Detect which cell encompasses the target text, then output its (x, y) center coordinate. 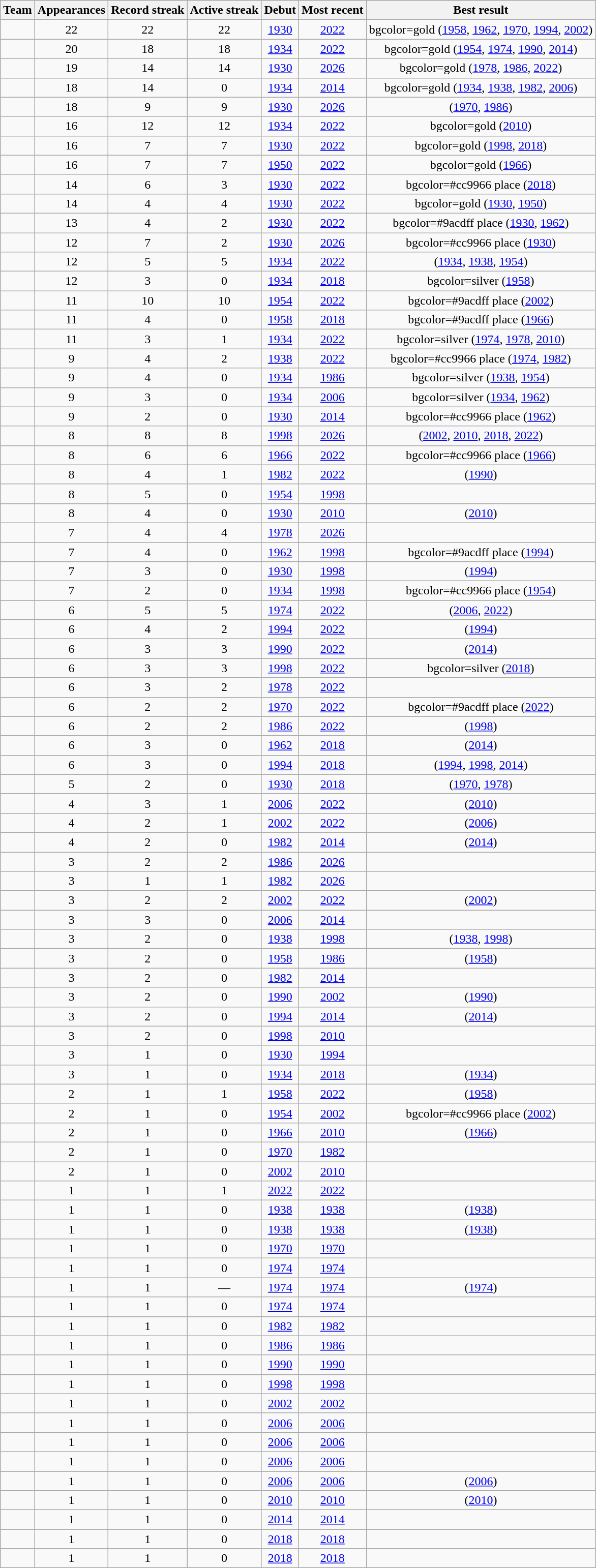
20 (71, 49)
(1934, 1938, 1954) (481, 262)
bgcolor=gold (1954, 1974, 1990, 2014) (481, 49)
bgcolor=gold (1998, 2018) (481, 145)
Record streak (147, 10)
— (224, 1287)
Most recent (333, 10)
bgcolor=#cc9966 place (1954) (481, 591)
Team (18, 10)
(1966) (481, 1132)
bgcolor=silver (1934, 1962) (481, 397)
bgcolor=gold (2010) (481, 126)
Active streak (224, 10)
bgcolor=#cc9966 place (1962) (481, 416)
bgcolor=gold (1934, 1938, 1982, 2006) (481, 87)
bgcolor=#9acdff place (1966) (481, 320)
bgcolor=#9acdff place (2022) (481, 707)
bgcolor=silver (1974, 1978, 2010) (481, 339)
bgcolor=gold (1978, 1986, 2022) (481, 68)
1950 (280, 165)
bgcolor=#9acdff place (1994) (481, 552)
bgcolor=silver (1958) (481, 281)
(2006, 2022) (481, 610)
bgcolor=gold (1930, 1950) (481, 203)
Best result (481, 10)
bgcolor=#cc9966 place (1974, 1982) (481, 358)
(1994, 1998, 2014) (481, 765)
(1998) (481, 726)
bgcolor=#cc9966 place (1966) (481, 455)
bgcolor=gold (1958, 1962, 1970, 1994, 2002) (481, 29)
bgcolor=silver (1938, 1954) (481, 378)
bgcolor=gold (1966) (481, 165)
bgcolor=#cc9966 place (1930) (481, 243)
(1974) (481, 1287)
Debut (280, 10)
bgcolor=#9acdff place (2002) (481, 300)
bgcolor=#cc9966 place (2018) (481, 184)
bgcolor=#cc9966 place (2002) (481, 1113)
bgcolor=silver (2018) (481, 668)
Appearances (71, 10)
19 (71, 68)
bgcolor=#9acdff place (1930, 1962) (481, 223)
(1938, 1998) (481, 939)
(1970, 1986) (481, 107)
13 (71, 223)
(2002, 2010, 2018, 2022) (481, 436)
(1934) (481, 1074)
(1970, 1978) (481, 784)
(2002) (481, 900)
